Scan for the cell matching the given text and deliver its (x, y) coordinate at center. 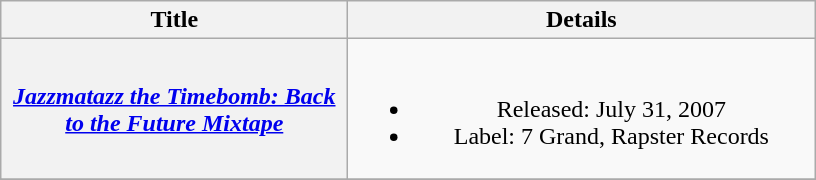
Details (582, 20)
Jazzmatazz the Timebomb: Back to the Future Mixtape (174, 109)
Released: July 31, 2007Label: 7 Grand, Rapster Records (582, 109)
Title (174, 20)
